Output the [X, Y] coordinate of the center of the cell containing the given text.  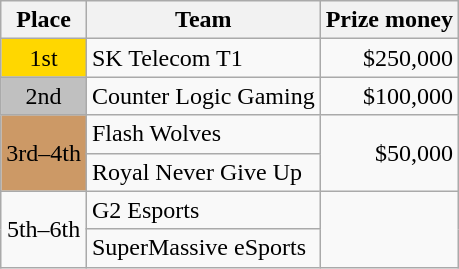
Royal Never Give Up [203, 172]
$100,000 [389, 96]
Counter Logic Gaming [203, 96]
Prize money [389, 20]
5th–6th [44, 229]
3rd–4th [44, 153]
G2 Esports [203, 210]
Place [44, 20]
SK Telecom T1 [203, 58]
$250,000 [389, 58]
Team [203, 20]
Flash Wolves [203, 134]
2nd [44, 96]
SuperMassive eSports [203, 248]
$50,000 [389, 153]
1st [44, 58]
